Capture the cell that displays the provided text and extract its (X, Y) central coordinate. 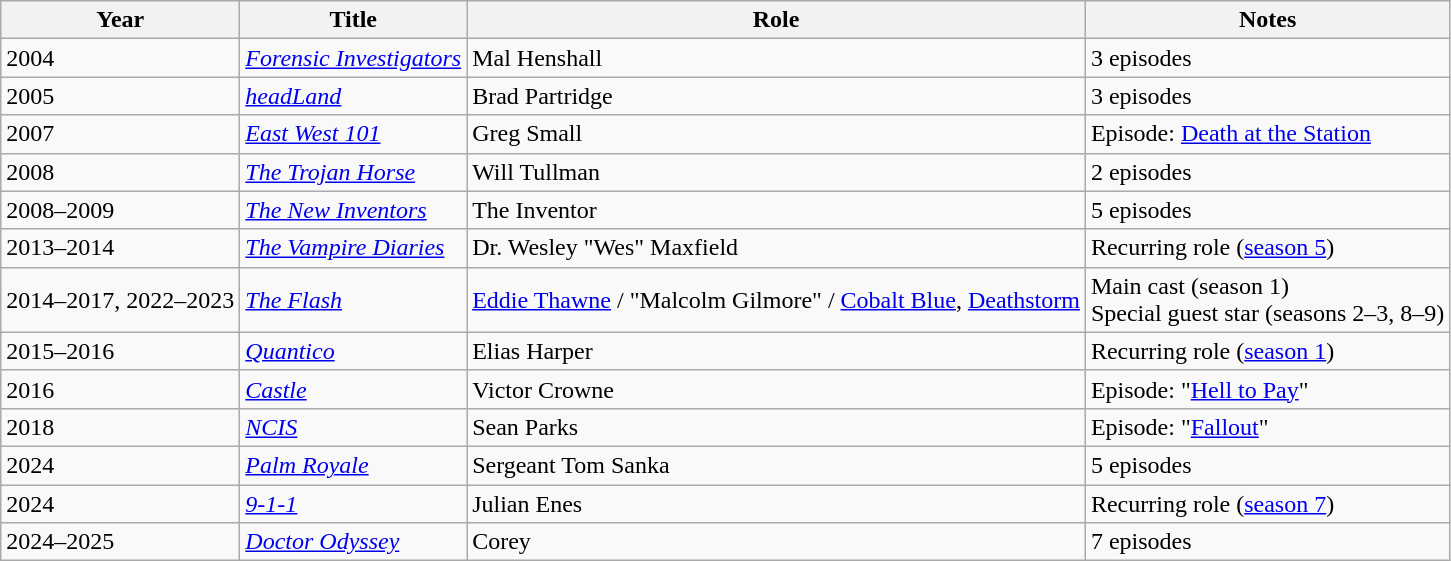
The Trojan Horse (354, 172)
Recurring role (season 5) (1267, 248)
Eddie Thawne / "Malcolm Gilmore" / Cobalt Blue, Deathstorm (776, 300)
2024–2025 (120, 542)
Year (120, 20)
2007 (120, 134)
Brad Partridge (776, 96)
The Vampire Diaries (354, 248)
Doctor Odyssey (354, 542)
The Flash (354, 300)
Role (776, 20)
2008 (120, 172)
2015–2016 (120, 351)
Notes (1267, 20)
Sergeant Tom Sanka (776, 465)
Episode: Death at the Station (1267, 134)
Title (354, 20)
Dr. Wesley "Wes" Maxfield (776, 248)
headLand (354, 96)
Corey (776, 542)
Julian Enes (776, 503)
Sean Parks (776, 427)
Victor Crowne (776, 389)
NCIS (354, 427)
7 episodes (1267, 542)
Quantico (354, 351)
2013–2014 (120, 248)
The Inventor (776, 210)
Will Tullman (776, 172)
East West 101 (354, 134)
Palm Royale (354, 465)
9-1-1 (354, 503)
Recurring role (season 7) (1267, 503)
2004 (120, 58)
Episode: "Fallout" (1267, 427)
2 episodes (1267, 172)
2005 (120, 96)
2008–2009 (120, 210)
Elias Harper (776, 351)
Mal Henshall (776, 58)
Recurring role (season 1) (1267, 351)
Main cast (season 1)Special guest star (seasons 2–3, 8–9) (1267, 300)
2018 (120, 427)
Episode: "Hell to Pay" (1267, 389)
Greg Small (776, 134)
2014–2017, 2022–2023 (120, 300)
The New Inventors (354, 210)
2016 (120, 389)
Castle (354, 389)
Forensic Investigators (354, 58)
